Find where the given text appears and provide that cell's center as (X, Y) coordinate. 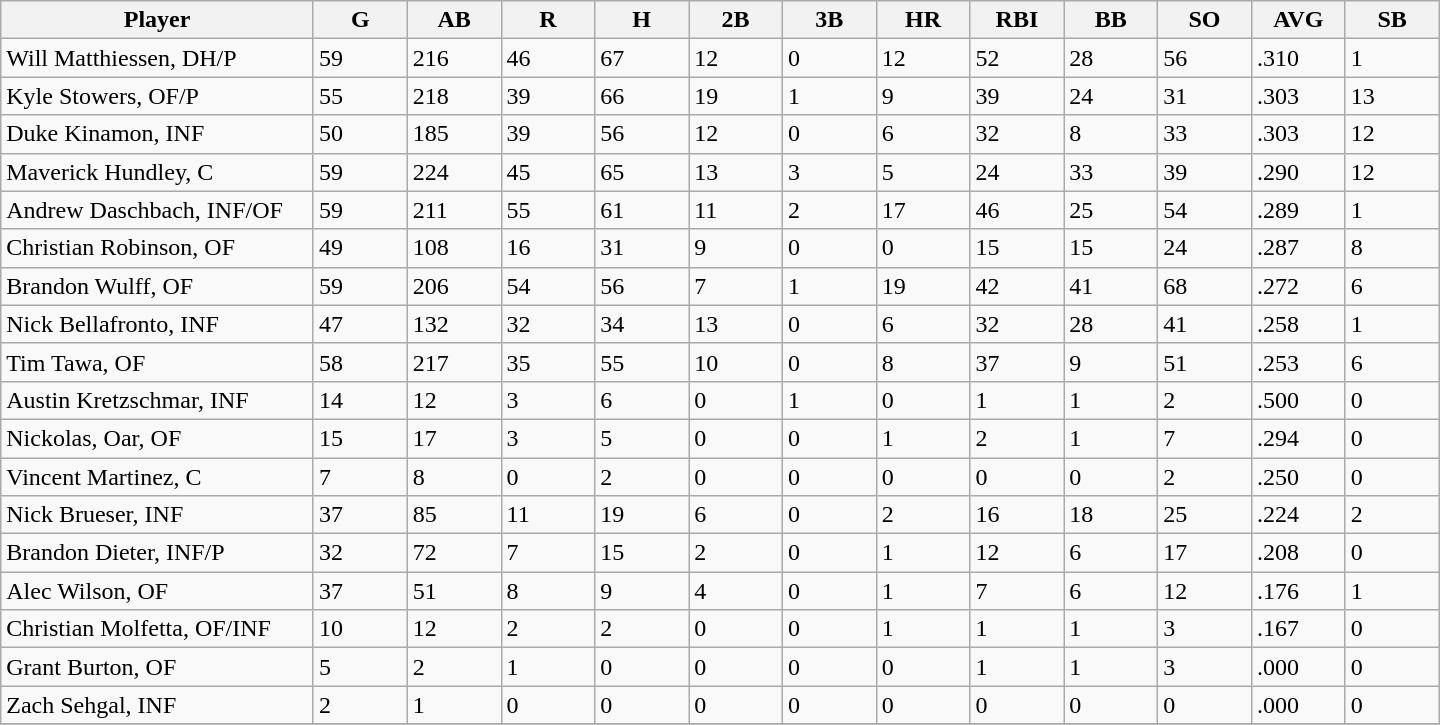
AB (454, 20)
SB (1392, 20)
2B (736, 20)
52 (1017, 58)
BB (1111, 20)
Alec Wilson, OF (158, 591)
Tim Tawa, OF (158, 362)
34 (642, 324)
42 (1017, 286)
4 (736, 591)
.310 (1298, 58)
206 (454, 286)
218 (454, 96)
.167 (1298, 629)
.272 (1298, 286)
18 (1111, 515)
Austin Kretzschmar, INF (158, 400)
68 (1205, 286)
132 (454, 324)
45 (548, 172)
3B (829, 20)
216 (454, 58)
67 (642, 58)
HR (923, 20)
Andrew Daschbach, INF/OF (158, 210)
Will Matthiessen, DH/P (158, 58)
Duke Kinamon, INF (158, 134)
.208 (1298, 553)
66 (642, 96)
49 (360, 248)
217 (454, 362)
211 (454, 210)
Christian Robinson, OF (158, 248)
Player (158, 20)
Brandon Dieter, INF/P (158, 553)
Nick Bellafronto, INF (158, 324)
224 (454, 172)
Grant Burton, OF (158, 667)
.258 (1298, 324)
14 (360, 400)
.176 (1298, 591)
35 (548, 362)
AVG (1298, 20)
.224 (1298, 515)
Vincent Martinez, C (158, 477)
Nickolas, Oar, OF (158, 438)
.290 (1298, 172)
H (642, 20)
G (360, 20)
65 (642, 172)
185 (454, 134)
Maverick Hundley, C (158, 172)
RBI (1017, 20)
SO (1205, 20)
61 (642, 210)
.250 (1298, 477)
50 (360, 134)
58 (360, 362)
.500 (1298, 400)
.289 (1298, 210)
108 (454, 248)
85 (454, 515)
47 (360, 324)
Zach Sehgal, INF (158, 705)
Kyle Stowers, OF/P (158, 96)
R (548, 20)
.287 (1298, 248)
Brandon Wulff, OF (158, 286)
72 (454, 553)
Christian Molfetta, OF/INF (158, 629)
Nick Brueser, INF (158, 515)
.294 (1298, 438)
.253 (1298, 362)
